Locate the cell with the specified text and output its (x, y) center coordinate. 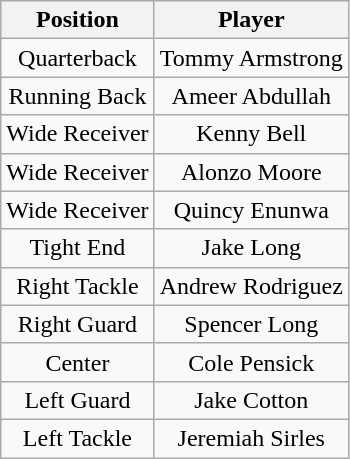
Quarterback (78, 58)
Ameer Abdullah (251, 96)
Right Guard (78, 324)
Position (78, 20)
Player (251, 20)
Tommy Armstrong (251, 58)
Right Tackle (78, 286)
Alonzo Moore (251, 172)
Tight End (78, 248)
Quincy Enunwa (251, 210)
Jeremiah Sirles (251, 438)
Left Guard (78, 400)
Spencer Long (251, 324)
Left Tackle (78, 438)
Jake Long (251, 248)
Jake Cotton (251, 400)
Running Back (78, 96)
Center (78, 362)
Andrew Rodriguez (251, 286)
Cole Pensick (251, 362)
Kenny Bell (251, 134)
